Detect which cell encompasses the target text, then output its (x, y) center coordinate. 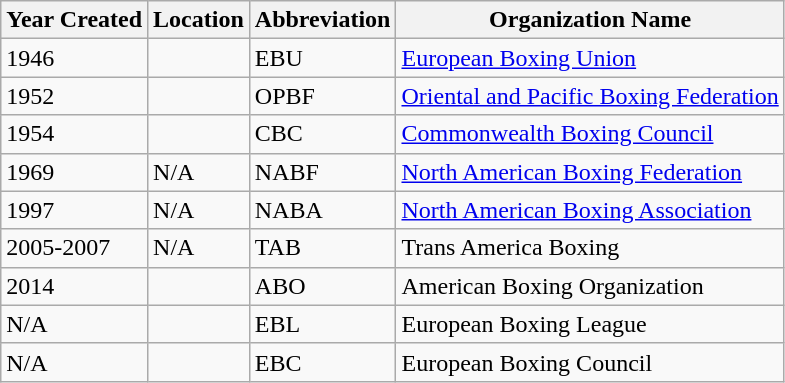
EBU (322, 58)
ABO (322, 286)
NABF (322, 172)
1997 (74, 210)
EBL (322, 324)
European Boxing Union (590, 58)
Abbreviation (322, 20)
OPBF (322, 96)
Trans America Boxing (590, 248)
1952 (74, 96)
Year Created (74, 20)
Location (199, 20)
1946 (74, 58)
CBC (322, 134)
1969 (74, 172)
NABA (322, 210)
TAB (322, 248)
2005-2007 (74, 248)
Oriental and Pacific Boxing Federation (590, 96)
American Boxing Organization (590, 286)
2014 (74, 286)
EBC (322, 362)
North American Boxing Federation (590, 172)
European Boxing League (590, 324)
Organization Name (590, 20)
1954 (74, 134)
North American Boxing Association (590, 210)
Commonwealth Boxing Council (590, 134)
European Boxing Council (590, 362)
